Detect which cell encompasses the target text, then output its [X, Y] center coordinate. 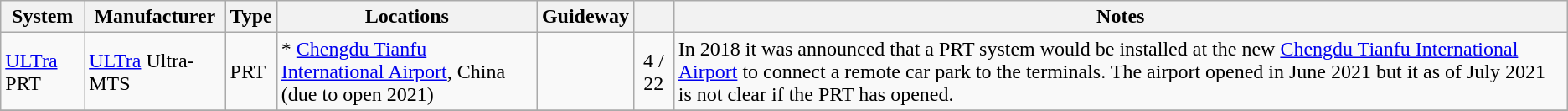
* Chengdu Tianfu International Airport, China (due to open 2021) [407, 71]
Manufacturer [155, 17]
ULTra Ultra-MTS [155, 71]
PRT [251, 71]
4 / 22 [653, 71]
Notes [1121, 17]
Guideway [585, 17]
ULTra PRT [43, 71]
System [43, 17]
Locations [407, 17]
Type [251, 17]
